For the text-containing cell, return its midpoint in [x, y] coordinate format. 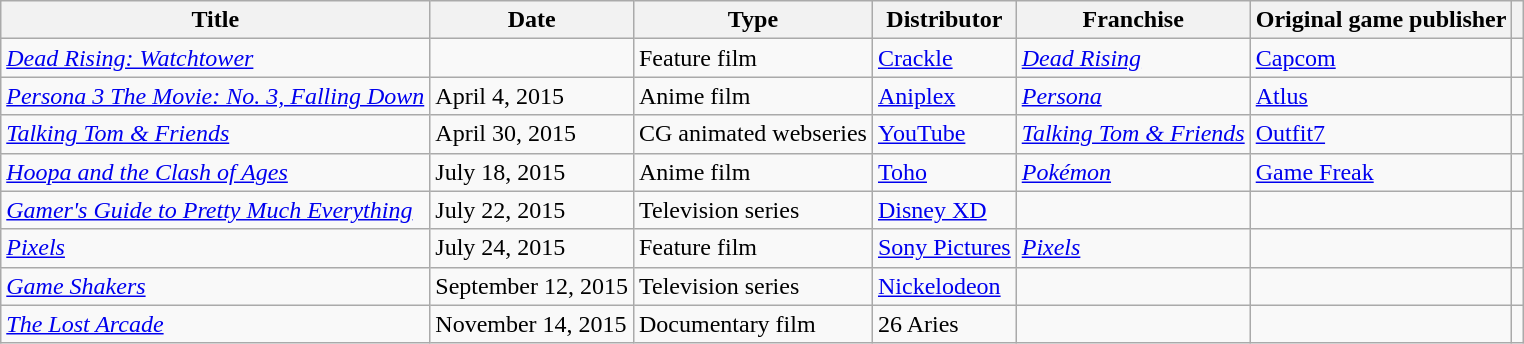
Persona 3 The Movie: No. 3, Falling Down [216, 96]
November 14, 2015 [532, 324]
Game Freak [1381, 172]
Hoopa and the Clash of Ages [216, 172]
Outfit7 [1381, 134]
Capcom [1381, 58]
Distributor [944, 20]
July 24, 2015 [532, 248]
Persona [1133, 96]
Type [752, 20]
Toho [944, 172]
Gamer's Guide to Pretty Much Everything [216, 210]
YouTube [944, 134]
April 30, 2015 [532, 134]
Title [216, 20]
April 4, 2015 [532, 96]
Dead Rising [1133, 58]
September 12, 2015 [532, 286]
CG animated webseries [752, 134]
Date [532, 20]
Documentary film [752, 324]
Franchise [1133, 20]
Game Shakers [216, 286]
Crackle [944, 58]
Pokémon [1133, 172]
Original game publisher [1381, 20]
July 22, 2015 [532, 210]
26 Aries [944, 324]
Sony Pictures [944, 248]
Atlus [1381, 96]
Aniplex [944, 96]
Nickelodeon [944, 286]
Disney XD [944, 210]
July 18, 2015 [532, 172]
The Lost Arcade [216, 324]
Dead Rising: Watchtower [216, 58]
